Pinpoint the cell where the given text exists, returning its [X, Y] midpoint coordinate. 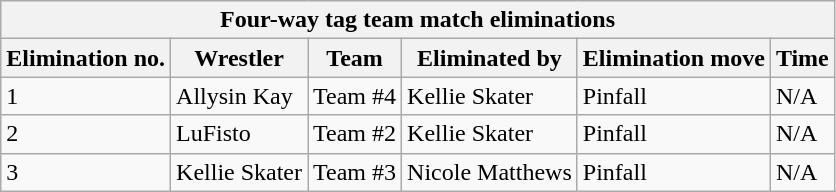
Nicole Matthews [490, 172]
Elimination move [674, 58]
LuFisto [240, 134]
Team [355, 58]
Time [802, 58]
Wrestler [240, 58]
Team #4 [355, 96]
1 [86, 96]
Eliminated by [490, 58]
Team #3 [355, 172]
Elimination no. [86, 58]
Team #2 [355, 134]
3 [86, 172]
2 [86, 134]
Allysin Kay [240, 96]
Four-way tag team match eliminations [418, 20]
